Detect which cell encompasses the target text, then output its (x, y) center coordinate. 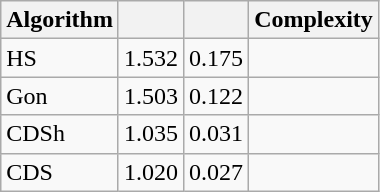
CDSh (60, 134)
HS (60, 58)
Algorithm (60, 20)
Complexity (314, 20)
1.503 (150, 96)
Gon (60, 96)
CDS (60, 172)
1.532 (150, 58)
0.031 (216, 134)
0.175 (216, 58)
0.027 (216, 172)
1.020 (150, 172)
0.122 (216, 96)
1.035 (150, 134)
